Pinpoint the cell where the given text exists, returning its (x, y) midpoint coordinate. 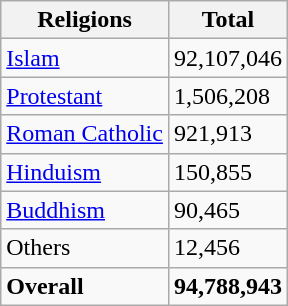
Overall (85, 286)
94,788,943 (228, 286)
1,506,208 (228, 96)
Hinduism (85, 172)
92,107,046 (228, 58)
150,855 (228, 172)
Protestant (85, 96)
Religions (85, 20)
921,913 (228, 134)
12,456 (228, 248)
Others (85, 248)
90,465 (228, 210)
Islam (85, 58)
Buddhism (85, 210)
Total (228, 20)
Roman Catholic (85, 134)
